Pinpoint the cell where the given text exists, returning its [X, Y] midpoint coordinate. 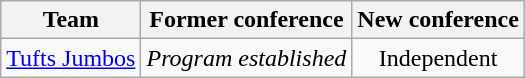
Independent [438, 58]
New conference [438, 20]
Tufts Jumbos [71, 58]
Program established [246, 58]
Former conference [246, 20]
Team [71, 20]
